Capture the cell that displays the provided text and extract its [x, y] central coordinate. 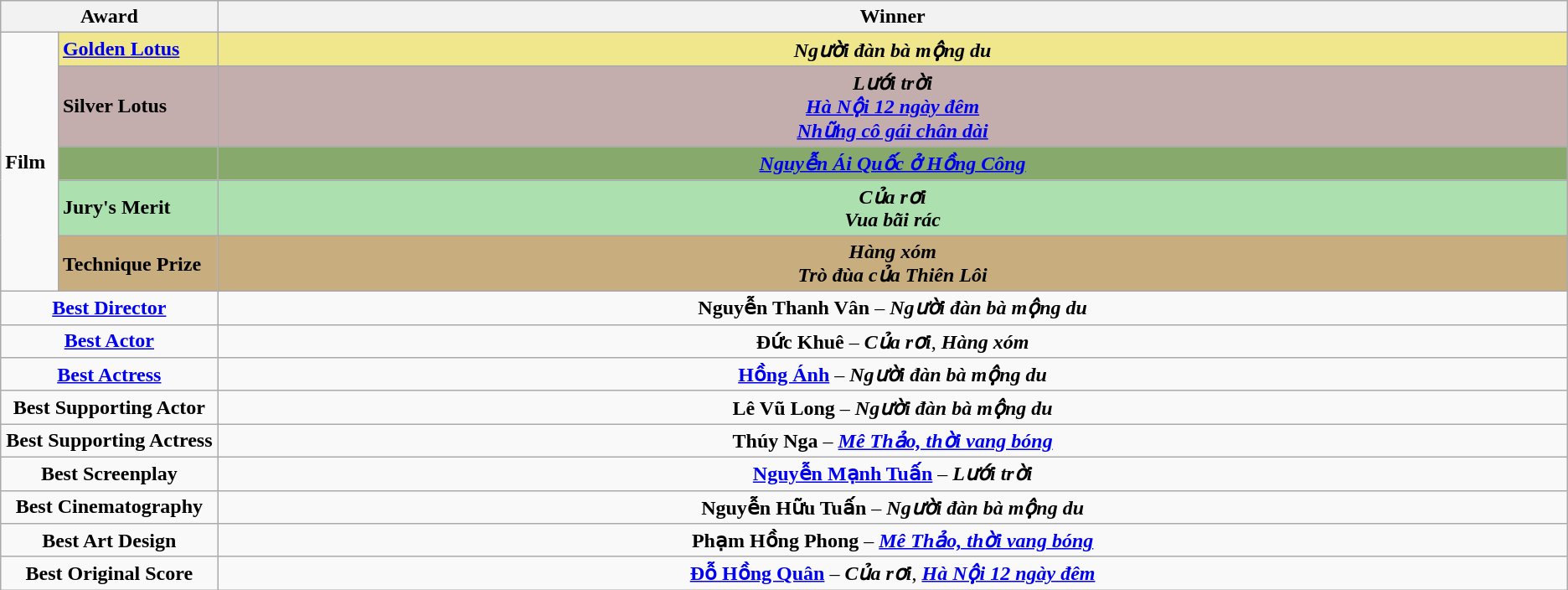
Nguyễn Mạnh Tuấn – Lưới trời [893, 474]
Đỗ Hồng Quân – Của rơi, Hà Nội 12 ngày đêm [893, 573]
Best Supporting Actor [109, 407]
Người đàn bà mộng du [893, 49]
Nguyễn Thanh Vân – Người đàn bà mộng du [893, 308]
Lê Vũ Long – Người đàn bà mộng du [893, 407]
Best Cinematography [109, 507]
Best Original Score [109, 573]
Jury's Merit [137, 208]
Silver Lotus [137, 106]
Best Director [109, 308]
Best Actor [109, 341]
Best Art Design [109, 541]
Lưới trờiHà Nội 12 ngày đêmNhững cô gái chân dài [893, 106]
Best Actress [109, 375]
Film [30, 163]
Đức Khuê – Của rơi, Hàng xóm [893, 341]
Best Screenplay [109, 474]
Nguyễn Ái Quốc ở Hồng Công [893, 163]
Golden Lotus [137, 49]
Của rơiVua bãi rác [893, 208]
Phạm Hồng Phong – Mê Thảo, thời vang bóng [893, 541]
Technique Prize [137, 263]
Award [109, 17]
Winner [893, 17]
Hồng Ánh – Người đàn bà mộng du [893, 375]
Hàng xómTrò đùa của Thiên Lôi [893, 263]
Nguyễn Hữu Tuấn – Người đàn bà mộng du [893, 507]
Best Supporting Actress [109, 441]
Thúy Nga – Mê Thảo, thời vang bóng [893, 441]
